Determine the (x, y) coordinate at the center of the cell enclosing the given text.  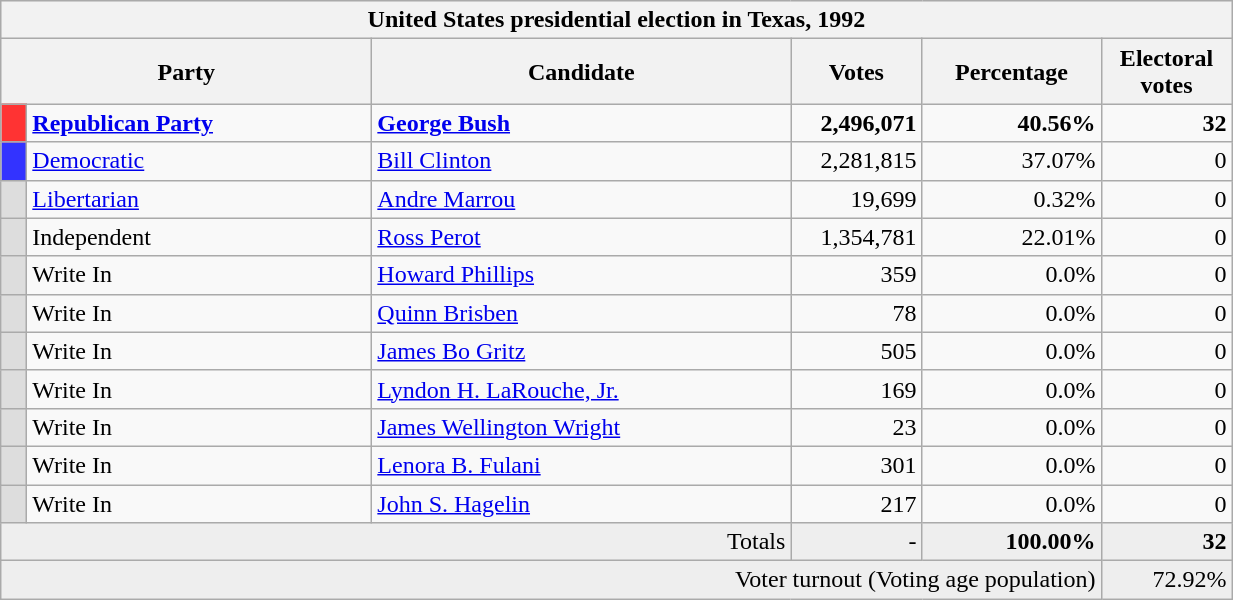
19,699 (856, 199)
Totals (396, 542)
Howard Phillips (582, 275)
Independent (200, 237)
Ross Perot (582, 237)
Quinn Brisben (582, 313)
United States presidential election in Texas, 1992 (616, 20)
505 (856, 351)
George Bush (582, 123)
Democratic (200, 161)
78 (856, 313)
Candidate (582, 72)
1,354,781 (856, 237)
2,281,815 (856, 161)
James Bo Gritz (582, 351)
37.07% (1012, 161)
40.56% (1012, 123)
359 (856, 275)
72.92% (1166, 580)
0.32% (1012, 199)
2,496,071 (856, 123)
217 (856, 503)
Lyndon H. LaRouche, Jr. (582, 389)
Percentage (1012, 72)
Electoral votes (1166, 72)
John S. Hagelin (582, 503)
23 (856, 427)
- (856, 542)
169 (856, 389)
Republican Party (200, 123)
Votes (856, 72)
100.00% (1012, 542)
Voter turnout (Voting age population) (551, 580)
301 (856, 465)
Bill Clinton (582, 161)
Andre Marrou (582, 199)
22.01% (1012, 237)
Lenora B. Fulani (582, 465)
Party (186, 72)
James Wellington Wright (582, 427)
Libertarian (200, 199)
